Determine the [x, y] coordinate at the center of the cell enclosing the given text.  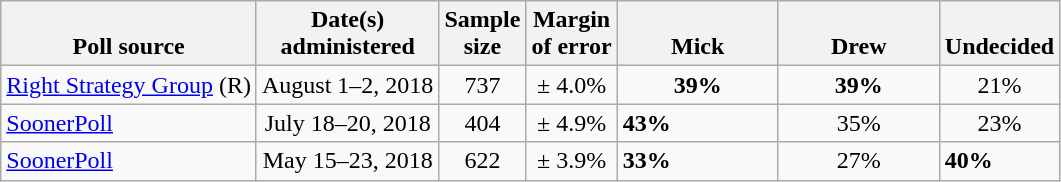
Drew [858, 34]
August 1–2, 2018 [347, 85]
21% [999, 85]
July 18–20, 2018 [347, 123]
Date(s)administered [347, 34]
± 4.0% [572, 85]
Samplesize [482, 34]
40% [999, 161]
Undecided [999, 34]
737 [482, 85]
43% [698, 123]
404 [482, 123]
± 4.9% [572, 123]
May 15–23, 2018 [347, 161]
Marginof error [572, 34]
Poll source [129, 34]
622 [482, 161]
Mick [698, 34]
± 3.9% [572, 161]
33% [698, 161]
Right Strategy Group (R) [129, 85]
27% [858, 161]
35% [858, 123]
23% [999, 123]
